Provide the (x, y) coordinate of the cell's center where the given text is located.  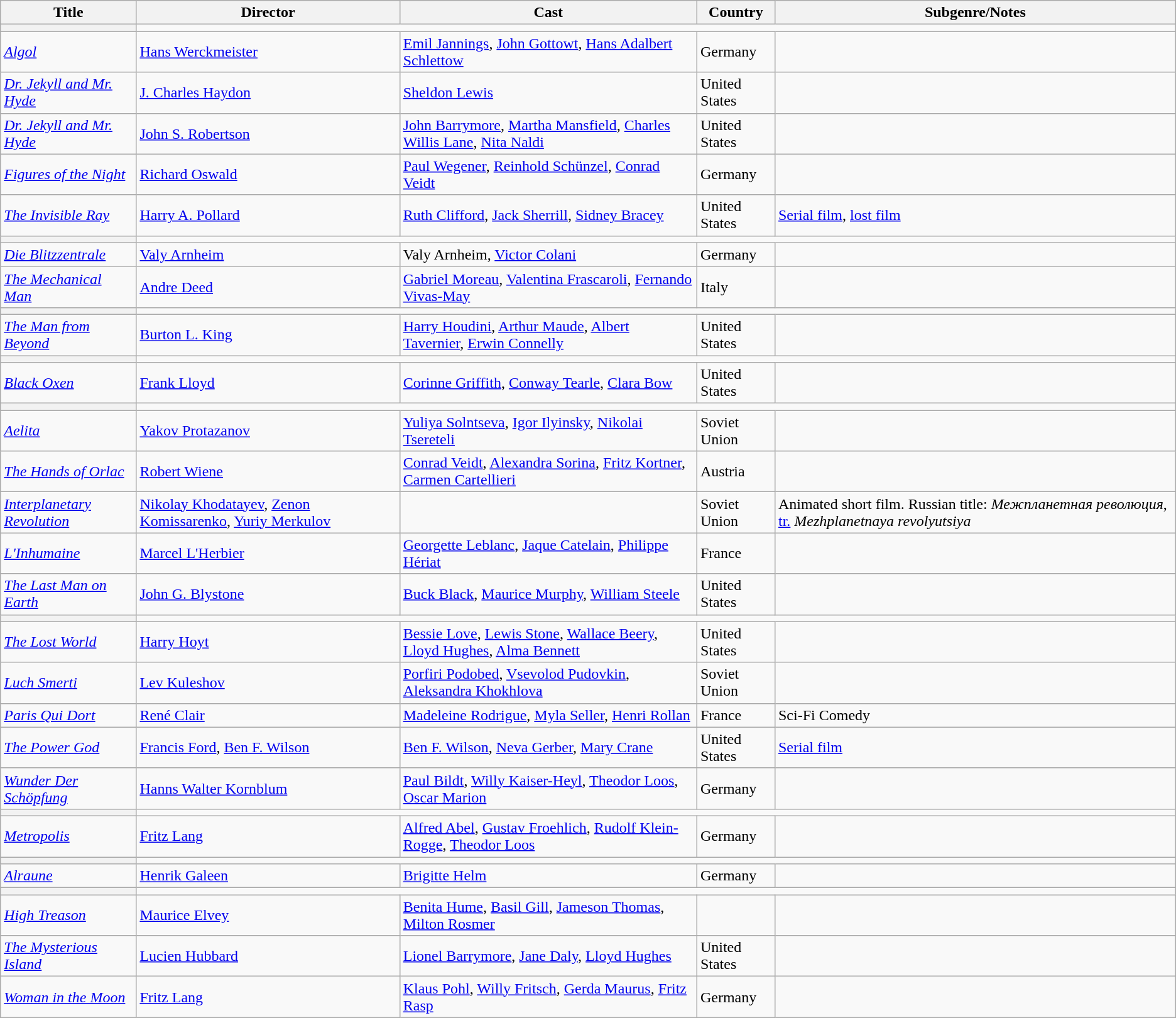
Madeleine Rodrigue, Myla Seller, Henri Rollan (548, 715)
Corinne Griffith, Conway Tearle, Clara Bow (548, 383)
Emil Jannings, John Gottowt, Hans Adalbert Schlettow (548, 52)
Benita Hume, Basil Gill, Jameson Thomas, Milton Rosmer (548, 915)
Maurice Elvey (268, 915)
Paris Qui Dort (68, 715)
Lucien Hubbard (268, 956)
The Last Man on Earth (68, 594)
Austria (736, 471)
High Treason (68, 915)
Aelita (68, 431)
The Man from Beyond (68, 334)
John S. Robertson (268, 133)
Serial film (975, 748)
Klaus Pohl, Willy Fritsch, Gerda Maurus, Fritz Rasp (548, 997)
Animated short film. Russian title: Межпланетная революция, tr. Mezhplanetnaya revolyutsiya (975, 513)
Ben F. Wilson, Neva Gerber, Mary Crane (548, 748)
Ruth Clifford, Jack Sherrill, Sidney Bracey (548, 215)
Harry Houdini, Arthur Maude, Albert Tavernier, Erwin Connelly (548, 334)
Brigitte Helm (548, 876)
Paul Bildt, Willy Kaiser-Heyl, Theodor Loos, Oscar Marion (548, 788)
John Barrymore, Martha Mansfield, Charles Willis Lane, Nita Naldi (548, 133)
Sheldon Lewis (548, 93)
Lev Kuleshov (268, 682)
The Invisible Ray (68, 215)
Alfred Abel, Gustav Froehlich, Rudolf Klein-Rogge, Theodor Loos (548, 836)
Georgette Leblanc, Jaque Catelain, Philippe Hériat (548, 553)
John G. Blystone (268, 594)
Gabriel Moreau, Valentina Frascaroli, Fernando Vivas-May (548, 287)
Conrad Veidt, Alexandra Sorina, Fritz Kortner, Carmen Cartellieri (548, 471)
Nikolay Khodatayev, Zenon Komissarenko, Yuriy Merkulov (268, 513)
Yuliya Solntseva, Igor Ilyinsky, Nikolai Tsereteli (548, 431)
Hanns Walter Kornblum (268, 788)
Die Blitzzentrale (68, 255)
Harry A. Pollard (268, 215)
Country (736, 13)
The Lost World (68, 642)
Italy (736, 287)
Andre Deed (268, 287)
The Hands of Orlac (68, 471)
Henrik Galeen (268, 876)
Marcel L'Herbier (268, 553)
Valy Arnheim (268, 255)
The Power God (68, 748)
Director (268, 13)
Porfiri Podobed, Vsevolod Pudovkin, Aleksandra Khokhlova (548, 682)
Buck Black, Maurice Murphy, William Steele (548, 594)
Subgenre/Notes (975, 13)
Harry Hoyt (268, 642)
Serial film, lost film (975, 215)
L'Inhumaine (68, 553)
Robert Wiene (268, 471)
Bessie Love, Lewis Stone, Wallace Beery, Lloyd Hughes, Alma Bennett (548, 642)
Wunder Der Schöpfung (68, 788)
The Mechanical Man (68, 287)
Woman in the Moon (68, 997)
Yakov Protazanov (268, 431)
Hans Werckmeister (268, 52)
The Mysterious Island (68, 956)
Figures of the Night (68, 175)
Paul Wegener, Reinhold Schünzel, Conrad Veidt (548, 175)
Alraune (68, 876)
Luch Smerti (68, 682)
René Clair (268, 715)
Burton L. King (268, 334)
J. Charles Haydon (268, 93)
Francis Ford, Ben F. Wilson (268, 748)
Richard Oswald (268, 175)
Valy Arnheim, Victor Colani (548, 255)
Lionel Barrymore, Jane Daly, Lloyd Hughes (548, 956)
Algol (68, 52)
Black Oxen (68, 383)
Frank Lloyd (268, 383)
Sci-Fi Comedy (975, 715)
Cast (548, 13)
Title (68, 13)
Metropolis (68, 836)
Interplanetary Revolution (68, 513)
